Scan for the cell matching the given text and deliver its [x, y] coordinate at center. 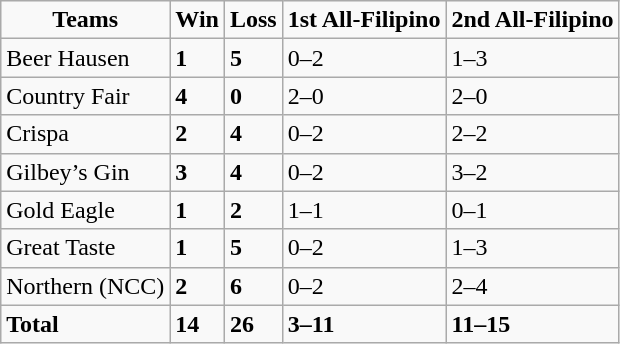
Great Taste [86, 248]
Total [86, 324]
2nd All-Filipino [532, 20]
Loss [253, 20]
1–1 [364, 210]
3–2 [532, 172]
Gilbey’s Gin [86, 172]
0 [253, 96]
6 [253, 286]
Beer Hausen [86, 58]
2–4 [532, 286]
2–2 [532, 134]
26 [253, 324]
3 [198, 172]
Teams [86, 20]
1st All-Filipino [364, 20]
Crispa [86, 134]
11–15 [532, 324]
Country Fair [86, 96]
Northern (NCC) [86, 286]
Win [198, 20]
Gold Eagle [86, 210]
3–11 [364, 324]
14 [198, 324]
0–1 [532, 210]
